Capture the cell that displays the provided text and extract its [X, Y] central coordinate. 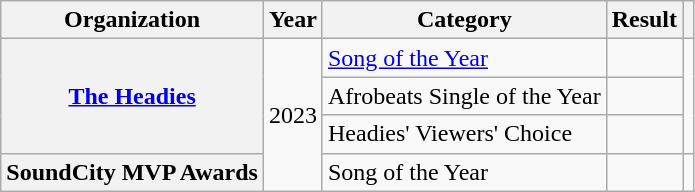
SoundCity MVP Awards [132, 172]
Result [644, 20]
2023 [292, 115]
Year [292, 20]
Category [464, 20]
Headies' Viewers' Choice [464, 134]
The Headies [132, 96]
Afrobeats Single of the Year [464, 96]
Organization [132, 20]
